Provide the (x, y) coordinate of the cell's center where the given text is located.  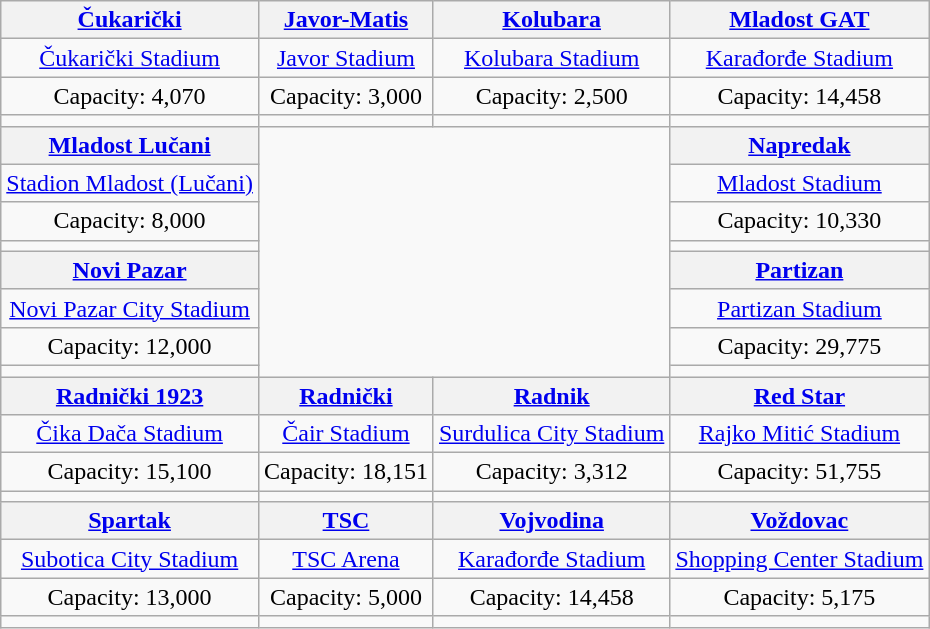
Partizan Stadium (800, 308)
Capacity: 3,000 (346, 96)
Voždovac (800, 521)
Capacity: 18,151 (346, 472)
Capacity: 4,070 (130, 96)
Capacity: 12,000 (130, 346)
Radnički (346, 395)
Čukarički (130, 20)
Radnik (551, 395)
Mladost GAT (800, 20)
Kolubara Stadium (551, 58)
Kolubara (551, 20)
Capacity: 10,330 (800, 221)
Radnički 1923 (130, 395)
Partizan (800, 270)
Stadion Mladost (Lučani) (130, 183)
Capacity: 5,175 (800, 597)
Capacity: 51,755 (800, 472)
Čika Dača Stadium (130, 434)
Subotica City Stadium (130, 559)
Capacity: 15,100 (130, 472)
Čair Stadium (346, 434)
Rajko Mitić Stadium (800, 434)
Mladost Stadium (800, 183)
Red Star (800, 395)
Spartak (130, 521)
Capacity: 8,000 (130, 221)
Capacity: 13,000 (130, 597)
TSC Arena (346, 559)
Napredak (800, 145)
Capacity: 2,500 (551, 96)
Capacity: 3,312 (551, 472)
Javor Stadium (346, 58)
Capacity: 29,775 (800, 346)
Novi Pazar (130, 270)
Novi Pazar City Stadium (130, 308)
Capacity: 5,000 (346, 597)
Surdulica City Stadium (551, 434)
Mladost Lučani (130, 145)
Javor-Matis (346, 20)
Vojvodina (551, 521)
Čukarički Stadium (130, 58)
Shopping Center Stadium (800, 559)
TSC (346, 521)
